Identify which cell holds the provided text, then report its (X, Y) central coordinate. 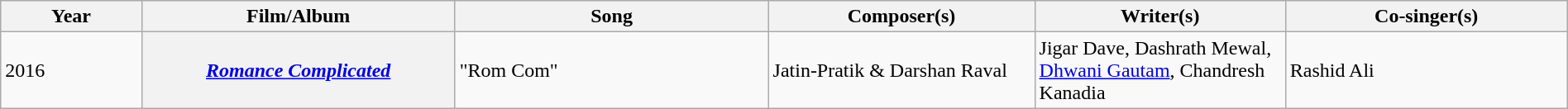
Rashid Ali (1426, 70)
Jatin-Pratik & Darshan Raval (901, 70)
Co-singer(s) (1426, 17)
Film/Album (298, 17)
Writer(s) (1159, 17)
Song (612, 17)
Year (71, 17)
2016 (71, 70)
Jigar Dave, Dashrath Mewal, Dhwani Gautam, Chandresh Kanadia (1159, 70)
Romance Complicated (298, 70)
Composer(s) (901, 17)
"Rom Com" (612, 70)
